Capture the cell that displays the provided text and extract its (X, Y) central coordinate. 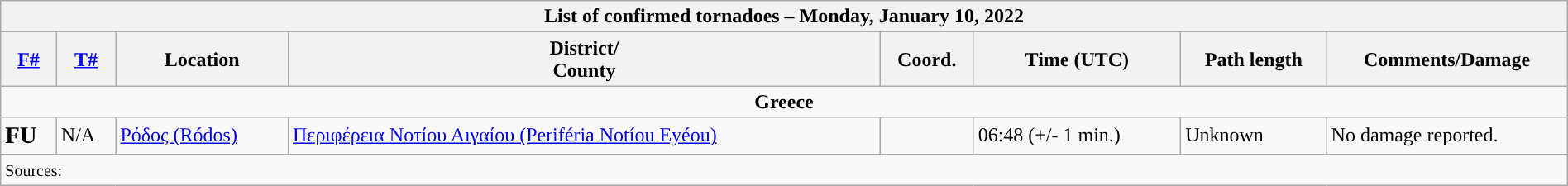
FU (29, 136)
Sources: (784, 169)
F# (29, 60)
Comments/Damage (1447, 60)
Path length (1254, 60)
List of confirmed tornadoes – Monday, January 10, 2022 (784, 17)
T# (86, 60)
District/County (584, 60)
Location (202, 60)
Greece (784, 102)
Unknown (1254, 136)
06:48 (+/- 1 min.) (1077, 136)
No damage reported. (1447, 136)
N/A (86, 136)
Περιφέρεια Νοτίου Αιγαίου (Periféria Notíou Eyéou) (584, 136)
Ρόδος (Ródos) (202, 136)
Time (UTC) (1077, 60)
Coord. (926, 60)
